Find where the given text appears and provide that cell's center as (X, Y) coordinate. 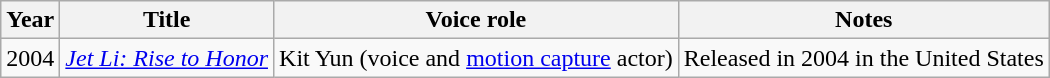
Released in 2004 in the United States (864, 58)
Year (30, 20)
2004 (30, 58)
Jet Li: Rise to Honor (167, 58)
Title (167, 20)
Kit Yun (voice and motion capture actor) (476, 58)
Voice role (476, 20)
Notes (864, 20)
